Find where the given text appears and provide that cell's center as (x, y) coordinate. 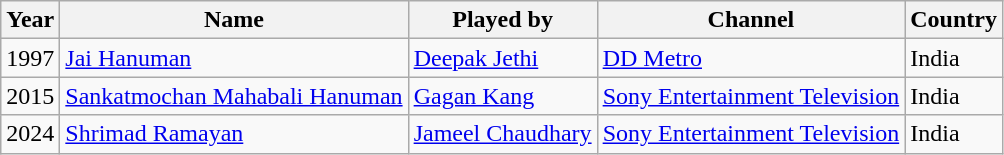
Name (234, 20)
Played by (502, 20)
DD Metro (751, 58)
Shrimad Ramayan (234, 134)
Year (30, 20)
Channel (751, 20)
Jai Hanuman (234, 58)
2024 (30, 134)
Deepak Jethi (502, 58)
Sankatmochan Mahabali Hanuman (234, 96)
1997 (30, 58)
Gagan Kang (502, 96)
Country (954, 20)
2015 (30, 96)
Jameel Chaudhary (502, 134)
